Scan for the cell matching the given text and deliver its [x, y] coordinate at center. 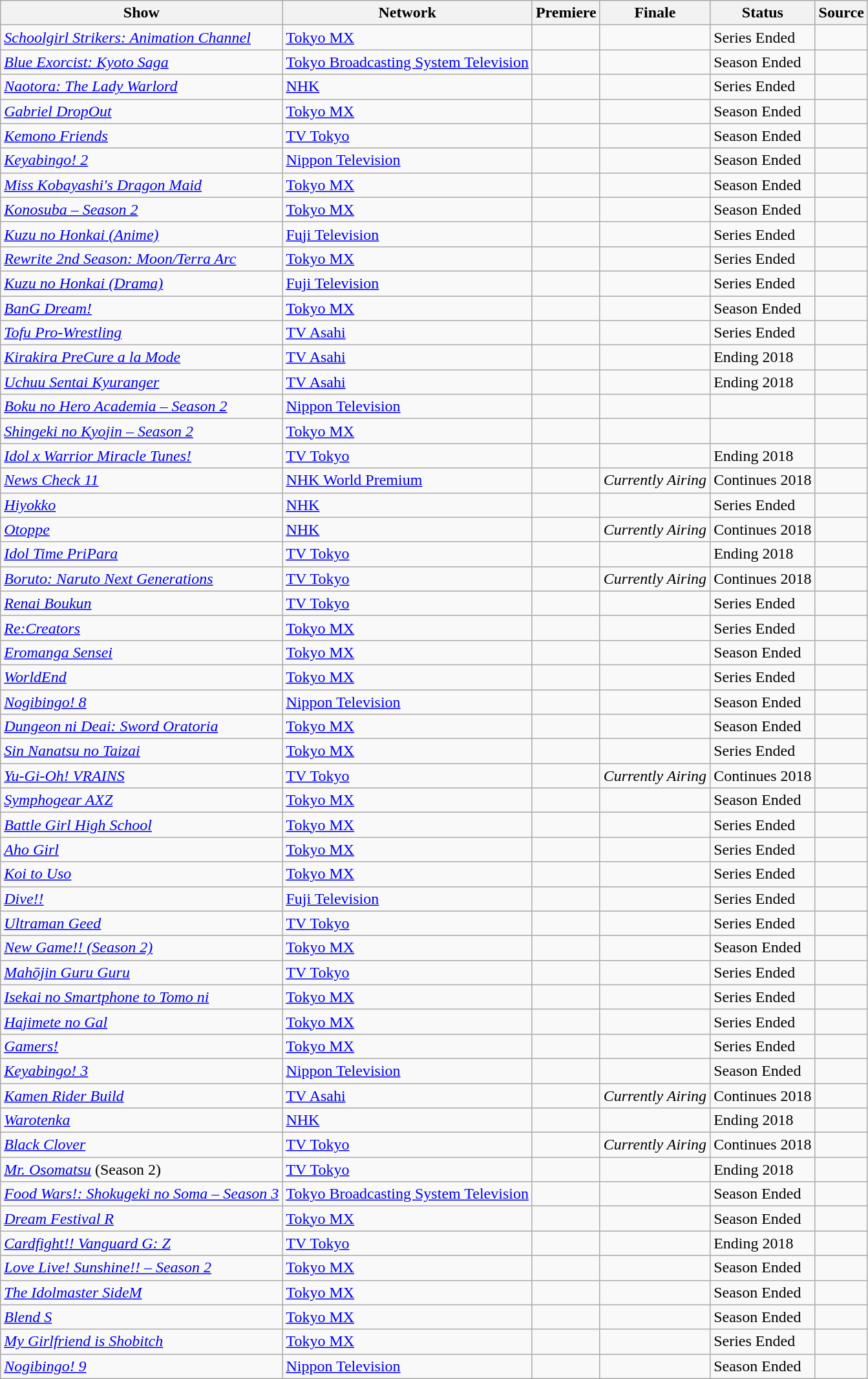
Food Wars!: Shokugeki no Soma – Season 3 [142, 1194]
Hiyokko [142, 505]
Dungeon ni Deai: Sword Oratoria [142, 727]
Keyabingo! 2 [142, 160]
Finale [655, 13]
My Girlfriend is Shobitch [142, 1342]
Love Live! Sunshine!! – Season 2 [142, 1268]
Kuzu no Honkai (Drama) [142, 283]
Isekai no Smartphone to Tomo ni [142, 997]
Aho Girl [142, 850]
Rewrite 2nd Season: Moon/Terra Arc [142, 259]
Gamers! [142, 1046]
Boruto: Naruto Next Generations [142, 579]
Naotora: The Lady Warlord [142, 87]
Nogibingo! 9 [142, 1366]
Show [142, 13]
Hajimete no Gal [142, 1021]
Black Clover [142, 1145]
Status [763, 13]
News Check 11 [142, 480]
Koi to Uso [142, 874]
Dive!! [142, 899]
Battle Girl High School [142, 825]
Dream Festival R [142, 1219]
Renai Boukun [142, 603]
Konosuba – Season 2 [142, 209]
Boku no Hero Academia – Season 2 [142, 407]
Mr. Osomatsu (Season 2) [142, 1170]
Gabriel DropOut [142, 111]
Kirakira PreCure a la Mode [142, 358]
Ultraman Geed [142, 923]
Re:Creators [142, 628]
Kuzu no Honkai (Anime) [142, 234]
WorldEnd [142, 677]
Miss Kobayashi's Dragon Maid [142, 185]
NHK World Premium [407, 480]
Mahōjin Guru Guru [142, 972]
BanG Dream! [142, 308]
Source [842, 13]
Sin Nanatsu no Taizai [142, 751]
Otoppe [142, 529]
Warotenka [142, 1120]
Symphogear AXZ [142, 800]
Tofu Pro-Wrestling [142, 333]
Blue Exorcist: Kyoto Saga [142, 62]
Uchuu Sentai Kyuranger [142, 382]
Network [407, 13]
Keyabingo! 3 [142, 1071]
Nogibingo! 8 [142, 701]
Idol Time PriPara [142, 554]
Blend S [142, 1317]
New Game!! (Season 2) [142, 948]
Kemono Friends [142, 136]
Kamen Rider Build [142, 1096]
Shingeki no Kyojin – Season 2 [142, 431]
Idol x Warrior Miracle Tunes! [142, 456]
Premiere [566, 13]
Cardfight!! Vanguard G: Z [142, 1243]
Eromanga Sensei [142, 652]
Yu-Gi-Oh! VRAINS [142, 776]
The Idolmaster SideM [142, 1292]
Schoolgirl Strikers: Animation Channel [142, 37]
